Provide the [X, Y] coordinate of the cell's center where the given text is located.  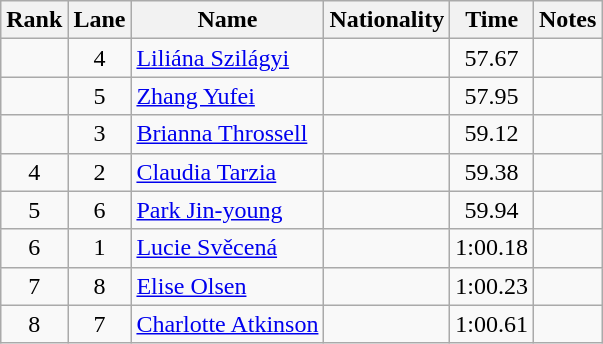
1:00.18 [492, 248]
Lane [100, 20]
1:00.61 [492, 324]
Name [228, 20]
1:00.23 [492, 286]
1 [100, 248]
57.67 [492, 58]
Brianna Throssell [228, 134]
Nationality [387, 20]
Park Jin-young [228, 210]
3 [100, 134]
59.12 [492, 134]
Elise Olsen [228, 286]
Time [492, 20]
Zhang Yufei [228, 96]
Liliána Szilágyi [228, 58]
2 [100, 172]
59.38 [492, 172]
Claudia Tarzia [228, 172]
59.94 [492, 210]
57.95 [492, 96]
Rank [34, 20]
Lucie Svěcená [228, 248]
Notes [567, 20]
Charlotte Atkinson [228, 324]
